Return the (x, y) coordinate for the center point of the cell that contains the specified text.  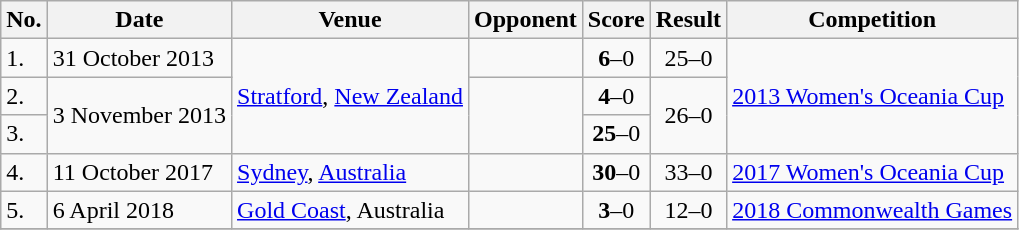
26–0 (688, 115)
6–0 (616, 58)
3 November 2013 (139, 115)
Gold Coast, Australia (350, 210)
2018 Commonwealth Games (872, 210)
Venue (350, 20)
No. (24, 20)
2017 Women's Oceania Cup (872, 172)
5. (24, 210)
Sydney, Australia (350, 172)
Result (688, 20)
1. (24, 58)
30–0 (616, 172)
Competition (872, 20)
31 October 2013 (139, 58)
6 April 2018 (139, 210)
4. (24, 172)
Score (616, 20)
Opponent (525, 20)
4–0 (616, 96)
33–0 (688, 172)
Stratford, New Zealand (350, 96)
3. (24, 134)
12–0 (688, 210)
2013 Women's Oceania Cup (872, 96)
11 October 2017 (139, 172)
3–0 (616, 210)
2. (24, 96)
Date (139, 20)
